Identify which cell holds the provided text, then report its [X, Y] central coordinate. 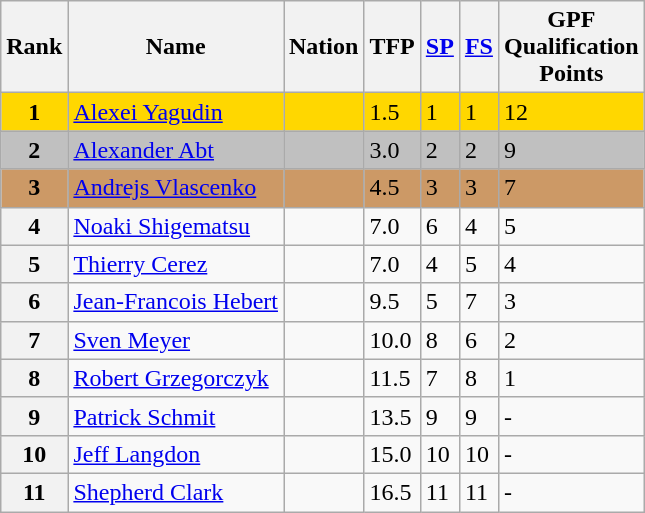
13.5 [392, 416]
10.0 [392, 340]
TFP [392, 47]
12 [571, 112]
FS [478, 47]
Alexei Yagudin [176, 112]
Noaki Shigematsu [176, 226]
Alexander Abt [176, 150]
Sven Meyer [176, 340]
Thierry Cerez [176, 264]
Rank [34, 47]
Name [176, 47]
SP [440, 47]
Jeff Langdon [176, 454]
11.5 [392, 378]
Patrick Schmit [176, 416]
Jean-Francois Hebert [176, 302]
Shepherd Clark [176, 492]
Robert Grzegorczyk [176, 378]
3.0 [392, 150]
9.5 [392, 302]
Andrejs Vlascenko [176, 188]
15.0 [392, 454]
GPFQualificationPoints [571, 47]
4.5 [392, 188]
Nation [324, 47]
16.5 [392, 492]
1.5 [392, 112]
